Identify which cell holds the provided text, then report its (X, Y) central coordinate. 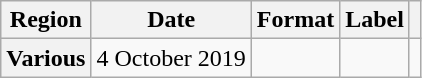
4 October 2019 (171, 58)
Various (46, 58)
Label (375, 20)
Region (46, 20)
Format (295, 20)
Date (171, 20)
